Return [X, Y] of the center of cell containing provided text 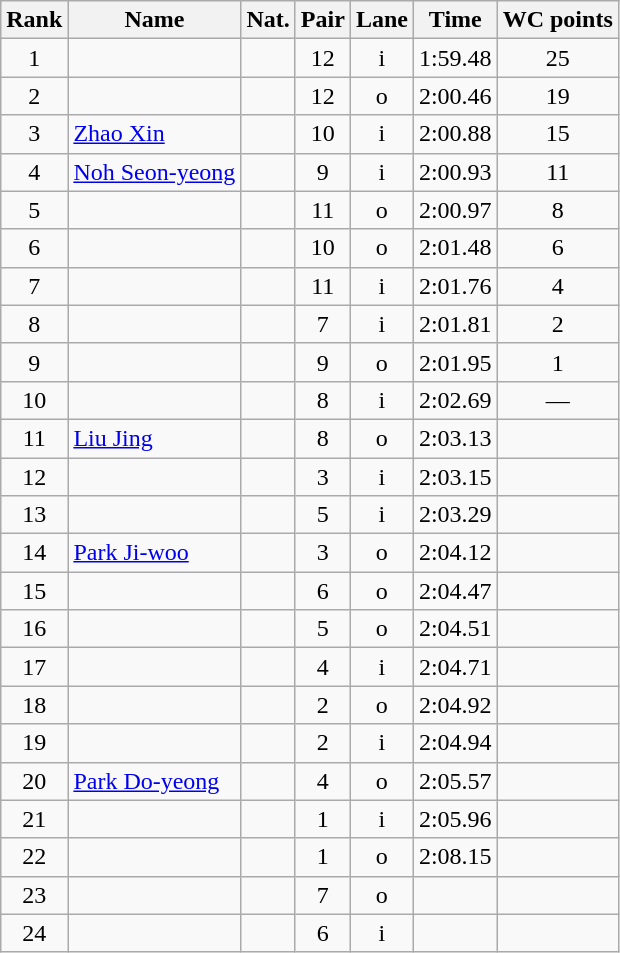
23 [34, 895]
2:03.13 [455, 438]
Liu Jing [154, 438]
2:01.81 [455, 324]
— [558, 400]
20 [34, 781]
Rank [34, 20]
2:04.12 [455, 553]
2:04.92 [455, 705]
2:02.69 [455, 400]
14 [34, 553]
2:00.93 [455, 172]
Park Do-yeong [154, 781]
17 [34, 667]
2:01.95 [455, 362]
2:04.51 [455, 629]
18 [34, 705]
13 [34, 515]
21 [34, 819]
2:00.46 [455, 96]
Name [154, 20]
2:03.29 [455, 515]
Park Ji-woo [154, 553]
24 [34, 933]
2:04.47 [455, 591]
2:00.88 [455, 134]
WC points [558, 20]
Pair [322, 20]
2:01.76 [455, 286]
Zhao Xin [154, 134]
Time [455, 20]
22 [34, 857]
Lane [382, 20]
2:08.15 [455, 857]
2:04.71 [455, 667]
Nat. [268, 20]
2:00.97 [455, 210]
2:04.94 [455, 743]
16 [34, 629]
25 [558, 58]
2:05.57 [455, 781]
1:59.48 [455, 58]
2:01.48 [455, 248]
Noh Seon-yeong [154, 172]
2:05.96 [455, 819]
2:03.15 [455, 477]
